From the cell containing the given text, extract its center point as (X, Y) coordinate. 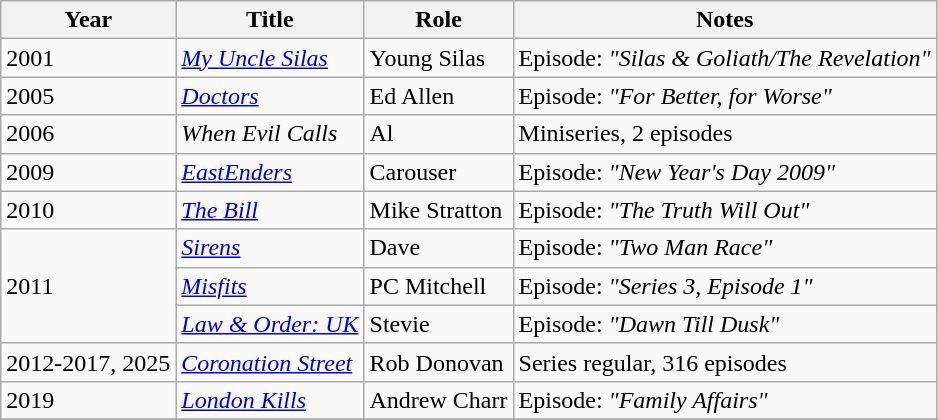
2005 (88, 96)
Stevie (438, 324)
Title (270, 20)
Misfits (270, 286)
Law & Order: UK (270, 324)
Coronation Street (270, 362)
Doctors (270, 96)
PC Mitchell (438, 286)
2019 (88, 400)
Sirens (270, 248)
London Kills (270, 400)
Mike Stratton (438, 210)
2001 (88, 58)
EastEnders (270, 172)
Al (438, 134)
Rob Donovan (438, 362)
Series regular, 316 episodes (724, 362)
Role (438, 20)
Episode: "The Truth Will Out" (724, 210)
Episode: "Two Man Race" (724, 248)
2011 (88, 286)
2010 (88, 210)
My Uncle Silas (270, 58)
Episode: "Silas & Goliath/The Revelation" (724, 58)
Episode: "For Better, for Worse" (724, 96)
Episode: "Series 3, Episode 1" (724, 286)
Notes (724, 20)
Andrew Charr (438, 400)
Young Silas (438, 58)
Year (88, 20)
When Evil Calls (270, 134)
2009 (88, 172)
Carouser (438, 172)
Episode: "Dawn Till Dusk" (724, 324)
Ed Allen (438, 96)
2012-2017, 2025 (88, 362)
Episode: "Family Affairs" (724, 400)
Dave (438, 248)
Episode: "New Year's Day 2009" (724, 172)
2006 (88, 134)
Miniseries, 2 episodes (724, 134)
The Bill (270, 210)
